Capture the cell that displays the provided text and extract its (X, Y) central coordinate. 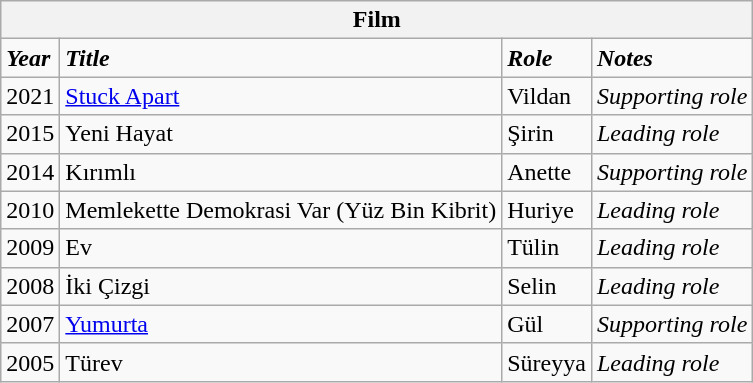
Yeni Hayat (281, 134)
2007 (30, 324)
Year (30, 58)
Şirin (547, 134)
2010 (30, 210)
Memlekette Demokrasi Var (Yüz Bin Kibrit) (281, 210)
Title (281, 58)
Role (547, 58)
Süreyya (547, 362)
Stuck Apart (281, 96)
2008 (30, 286)
2005 (30, 362)
Vildan (547, 96)
Türev (281, 362)
Anette (547, 172)
Ev (281, 248)
Yumurta (281, 324)
2014 (30, 172)
2009 (30, 248)
2015 (30, 134)
Selin (547, 286)
Gül (547, 324)
Film (377, 20)
Notes (672, 58)
Kırımlı (281, 172)
2021 (30, 96)
Tülin (547, 248)
İki Çizgi (281, 286)
Huriye (547, 210)
